From the cell containing the given text, extract its center point as (X, Y) coordinate. 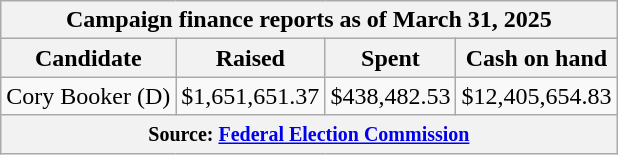
Raised (250, 58)
Spent (390, 58)
Source: Federal Election Commission (309, 134)
Cash on hand (536, 58)
Candidate (88, 58)
$438,482.53 (390, 96)
Cory Booker (D) (88, 96)
Campaign finance reports as of March 31, 2025 (309, 20)
$12,405,654.83 (536, 96)
$1,651,651.37 (250, 96)
